For the text-containing cell, return its midpoint in (x, y) coordinate format. 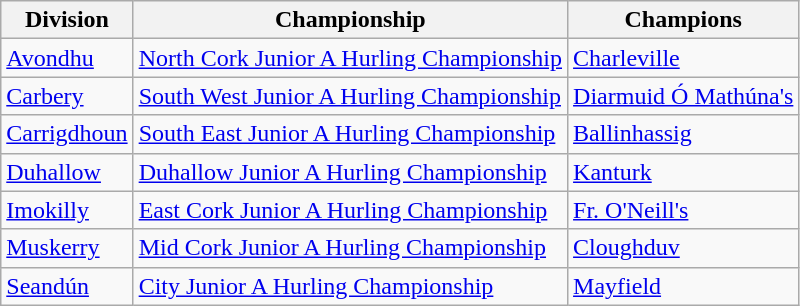
Seandún (67, 286)
Duhallow Junior A Hurling Championship (350, 172)
Championship (350, 20)
Muskerry (67, 248)
Duhallow (67, 172)
East Cork Junior A Hurling Championship (350, 210)
City Junior A Hurling Championship (350, 286)
Carbery (67, 96)
Carrigdhoun (67, 134)
Cloughduv (684, 248)
Mid Cork Junior A Hurling Championship (350, 248)
Imokilly (67, 210)
Fr. O'Neill's (684, 210)
Avondhu (67, 58)
Diarmuid Ó Mathúna's (684, 96)
Division (67, 20)
Kanturk (684, 172)
Mayfield (684, 286)
South East Junior A Hurling Championship (350, 134)
Charleville (684, 58)
Ballinhassig (684, 134)
North Cork Junior A Hurling Championship (350, 58)
South West Junior A Hurling Championship (350, 96)
Champions (684, 20)
